Determine the [X, Y] coordinate at the center of the cell enclosing the given text.  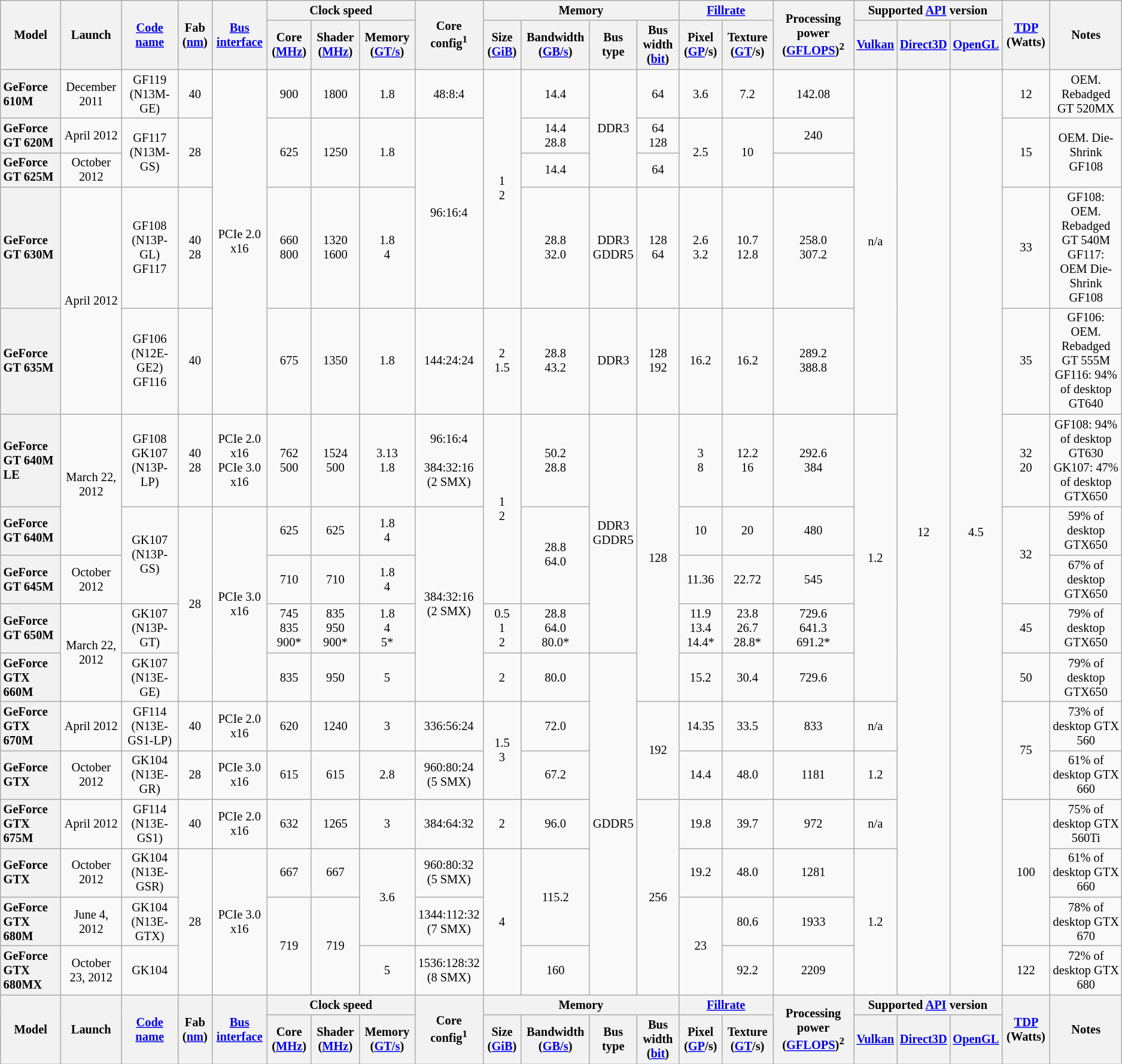
122 [1026, 970]
December 2011 [91, 94]
39.7 [748, 824]
1281 [814, 873]
45 [1026, 628]
12864 [658, 248]
1240 [335, 726]
73% of desktop GTX 560 [1086, 726]
1.845* [387, 628]
128192 [658, 361]
835950900* [335, 628]
78% of desktop GTX 670 [1086, 922]
4.5 [975, 532]
GeForce 610M [31, 94]
GK107 (N13P-GS) [150, 555]
1344:112:32(7 SMX) [449, 922]
75% of desktop GTX 560Ti [1086, 824]
59% of desktop GTX650 [1086, 531]
72% of desktop GTX 680 [1086, 970]
10.712.8 [748, 248]
48:8:4 [449, 94]
950 [335, 677]
256 [658, 898]
GF108: OEM. Rebadged GT 540MGF117: OEM Die-Shrink GF108 [1086, 248]
GeForce GTX 680M [31, 922]
0.512 [502, 628]
96:16:4384:32:16(2 SMX) [449, 460]
GeForce GTX 670M [31, 726]
35 [1026, 361]
GF114 (N13E-GS1) [150, 824]
292.6384 [814, 460]
October 23, 2012 [91, 970]
GeForce GTX 660M [31, 677]
72.0 [555, 726]
1800 [335, 94]
GK104 (N13E-GTX) [150, 922]
258.0307.2 [814, 248]
30.4 [748, 677]
21.5 [502, 361]
11.36 [701, 579]
OEM. Rebadged GT 520MX [1086, 94]
900 [289, 94]
GF108: 94% of desktop GT630GK107: 47% of desktop GTX650 [1086, 460]
GeForce GT 640M LE [31, 460]
15.2 [701, 677]
675 [289, 361]
729.6641.3691.2* [814, 628]
GF108GK107 (N13P-LP) [150, 460]
4 [502, 922]
762500 [289, 460]
833 [814, 726]
144:24:24 [449, 361]
92.2 [748, 970]
1181 [814, 775]
545 [814, 579]
GK104 (N13E-GSR) [150, 873]
June 4, 2012 [91, 922]
80.0 [555, 677]
GeForce GT 640M [31, 531]
12.216 [748, 460]
GF106: OEM. Rebadged GT 555MGF116: 94% of desktop GT640 [1086, 361]
2.5 [701, 152]
660800 [289, 248]
2.8 [387, 775]
50 [1026, 677]
3.131.8 [387, 460]
160 [555, 970]
OEM. Die-Shrink GF108 [1086, 152]
GK107 (N13P-GT) [150, 628]
19.2 [701, 873]
19.8 [701, 824]
960:80:24(5 SMX) [449, 775]
1350 [335, 361]
23 [701, 946]
GeForce GTX 680MX [31, 970]
GF114 (N13E-GS1-LP) [150, 726]
480 [814, 531]
96.0 [555, 824]
1250 [335, 152]
240 [814, 135]
GF106 (N12E-GE2)GF116 [150, 361]
GK104 [150, 970]
14.35 [701, 726]
23.826.728.8* [748, 628]
745835900* [289, 628]
GF119 (N13M-GE) [150, 94]
GF108 (N13P-GL)GF117 [150, 248]
142.08 [814, 94]
2.63.2 [701, 248]
GeForce GT 650M [31, 628]
20 [748, 531]
GeForce GT 620M [31, 135]
3220 [1026, 460]
GeForce GT 625M [31, 170]
GeForce GT 645M [31, 579]
7.2 [748, 94]
14.428.8 [555, 135]
192 [658, 750]
33 [1026, 248]
336:56:24 [449, 726]
38 [701, 460]
28.864.080.0* [555, 628]
GeForce GT 630M [31, 248]
729.6 [814, 677]
GeForce GTX 675M [31, 824]
960:80:32(5 SMX) [449, 873]
GK104 (N13E-GR) [150, 775]
50.228.8 [555, 460]
2209 [814, 970]
1265 [335, 824]
384:64:32 [449, 824]
33.5 [748, 726]
289.2388.8 [814, 361]
128 [658, 558]
13201600 [335, 248]
22.72 [748, 579]
620 [289, 726]
GK107 (N13E-GE) [150, 677]
PCIe 2.0 x16PCIe 3.0 x16 [239, 460]
384:32:16(2 SMX) [449, 604]
1524500 [335, 460]
1.53 [502, 750]
100 [1026, 873]
32 [1026, 555]
632 [289, 824]
28.832.0 [555, 248]
115.2 [555, 896]
67% of desktop GTX650 [1086, 579]
75 [1026, 750]
835 [289, 677]
96:16:4 [449, 213]
1933 [814, 922]
28.864.0 [555, 555]
11.913.414.4* [701, 628]
80.6 [748, 922]
GeForce GT 635M [31, 361]
GDDR5 [613, 824]
64128 [658, 135]
67.2 [555, 775]
GF117 (N13M-GS) [150, 152]
28.843.2 [555, 361]
1536:128:32(8 SMX) [449, 970]
15 [1026, 152]
972 [814, 824]
